For the text-containing cell, return its midpoint in (x, y) coordinate format. 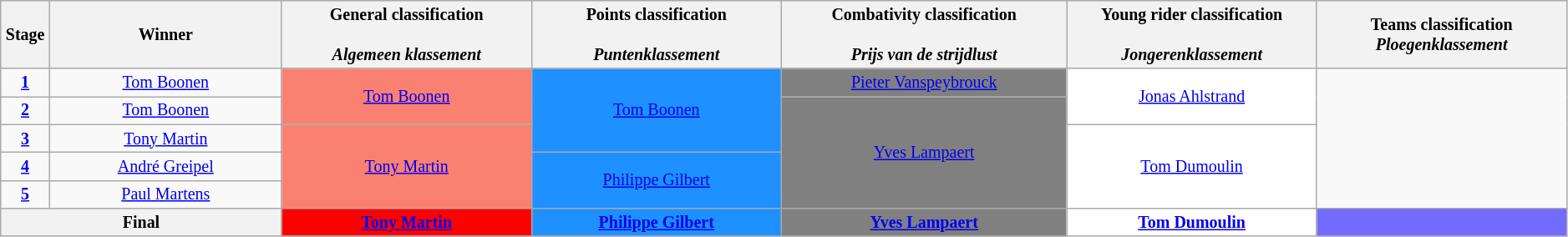
General classificationAlgemeen klassement (406, 35)
3 (25, 139)
Jonas Ahlstrand (1191, 97)
Pieter Vanspeybrouck (924, 83)
Young rider classificationJongerenklassement (1191, 35)
Teams classificationPloegenklassement (1442, 35)
André Greipel (165, 167)
Paul Martens (165, 194)
Points classificationPuntenklassement (657, 35)
Final (141, 222)
5 (25, 194)
Stage (25, 35)
Combativity classificationPrijs van de strijdlust (924, 35)
2 (25, 110)
4 (25, 167)
Winner (165, 35)
1 (25, 83)
